Search for the cell housing the specified text and yield its (X, Y) center coordinate. 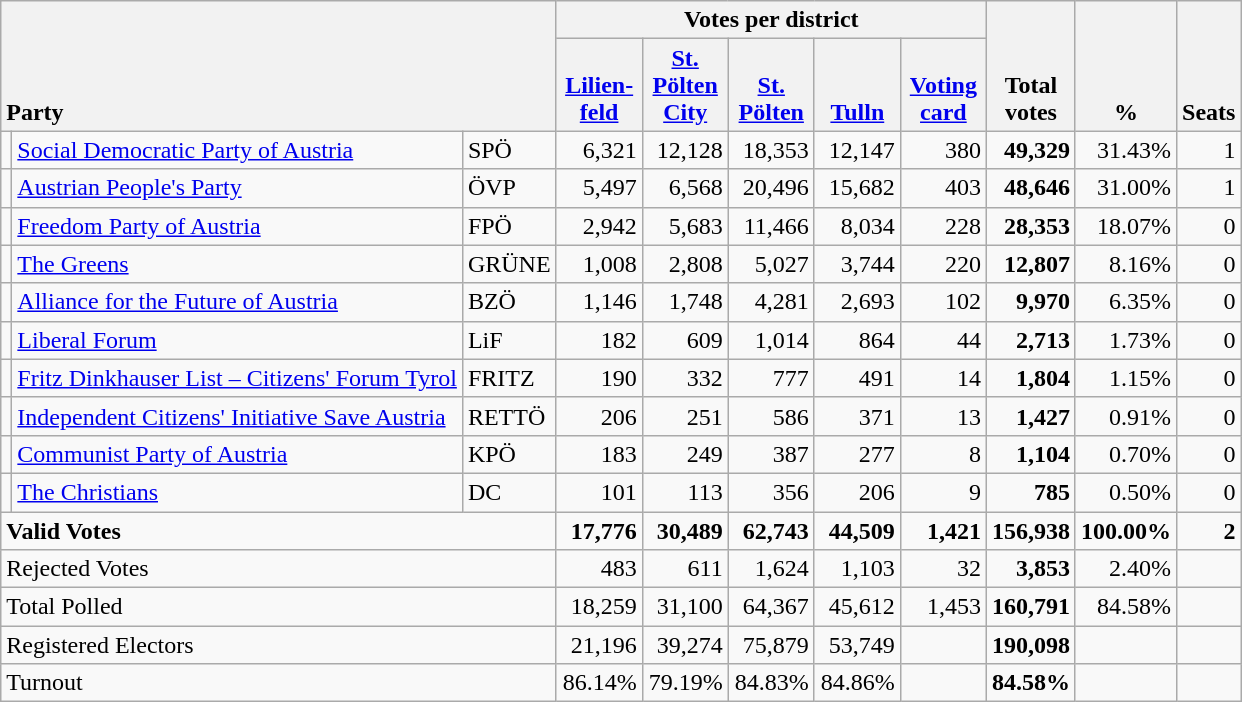
Rejected Votes (278, 569)
Social Democratic Party of Austria (238, 150)
2.40% (1126, 569)
KPÖ (509, 454)
6,321 (599, 150)
RETTÖ (509, 416)
BZÖ (509, 302)
Independent Citizens' Initiative Save Austria (238, 416)
ÖVP (509, 188)
84.86% (857, 683)
5,027 (771, 264)
Registered Electors (278, 645)
864 (857, 340)
2,713 (1030, 340)
6,568 (685, 188)
44,509 (857, 531)
1,103 (857, 569)
The Greens (238, 264)
75,879 (771, 645)
1,421 (943, 531)
100.00% (1126, 531)
39,274 (685, 645)
79.19% (685, 683)
6.35% (1126, 302)
101 (599, 492)
183 (599, 454)
220 (943, 264)
5,683 (685, 226)
St.PöltenCity (685, 85)
18.07% (1126, 226)
9 (943, 492)
0.50% (1126, 492)
160,791 (1030, 607)
20,496 (771, 188)
3,744 (857, 264)
1,453 (943, 607)
Fritz Dinkhauser List – Citizens' Forum Tyrol (238, 378)
Communist Party of Austria (238, 454)
17,776 (599, 531)
Tulln (857, 85)
St.Pölten (771, 85)
1,427 (1030, 416)
2,693 (857, 302)
21,196 (599, 645)
Turnout (278, 683)
13 (943, 416)
1,624 (771, 569)
5,497 (599, 188)
228 (943, 226)
31.43% (1126, 150)
FPÖ (509, 226)
11,466 (771, 226)
8,034 (857, 226)
32 (943, 569)
18,353 (771, 150)
Total Polled (278, 607)
1,104 (1030, 454)
0.91% (1126, 416)
DC (509, 492)
380 (943, 150)
30,489 (685, 531)
182 (599, 340)
53,749 (857, 645)
Party (278, 66)
14 (943, 378)
8 (943, 454)
62,743 (771, 531)
2 (1209, 531)
371 (857, 416)
Totalvotes (1030, 66)
12,807 (1030, 264)
190 (599, 378)
% (1126, 66)
356 (771, 492)
LiF (509, 340)
Votingcard (943, 85)
3,853 (1030, 569)
249 (685, 454)
12,128 (685, 150)
Liberal Forum (238, 340)
1.73% (1126, 340)
31.00% (1126, 188)
12,147 (857, 150)
15,682 (857, 188)
1,014 (771, 340)
Alliance for the Future of Austria (238, 302)
Votes per district (771, 20)
1,146 (599, 302)
64,367 (771, 607)
611 (685, 569)
44 (943, 340)
2,808 (685, 264)
18,259 (599, 607)
102 (943, 302)
48,646 (1030, 188)
31,100 (685, 607)
113 (685, 492)
Valid Votes (278, 531)
190,098 (1030, 645)
9,970 (1030, 302)
49,329 (1030, 150)
2,942 (599, 226)
251 (685, 416)
332 (685, 378)
Freedom Party of Austria (238, 226)
777 (771, 378)
8.16% (1126, 264)
0.70% (1126, 454)
GRÜNE (509, 264)
The Christians (238, 492)
Austrian People's Party (238, 188)
Lilien-feld (599, 85)
277 (857, 454)
785 (1030, 492)
491 (857, 378)
483 (599, 569)
1,748 (685, 302)
609 (685, 340)
1,008 (599, 264)
586 (771, 416)
FRITZ (509, 378)
1,804 (1030, 378)
28,353 (1030, 226)
SPÖ (509, 150)
387 (771, 454)
4,281 (771, 302)
156,938 (1030, 531)
84.83% (771, 683)
403 (943, 188)
Seats (1209, 66)
86.14% (599, 683)
1.15% (1126, 378)
45,612 (857, 607)
